Search for the cell housing the specified text and yield its [X, Y] center coordinate. 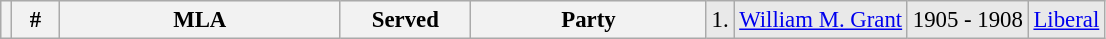
Party [589, 20]
1905 - 1908 [968, 20]
Served [406, 20]
# [35, 20]
William M. Grant [821, 20]
Liberal [1066, 20]
MLA [200, 20]
1. [720, 20]
